Capture the cell that displays the provided text and extract its (X, Y) central coordinate. 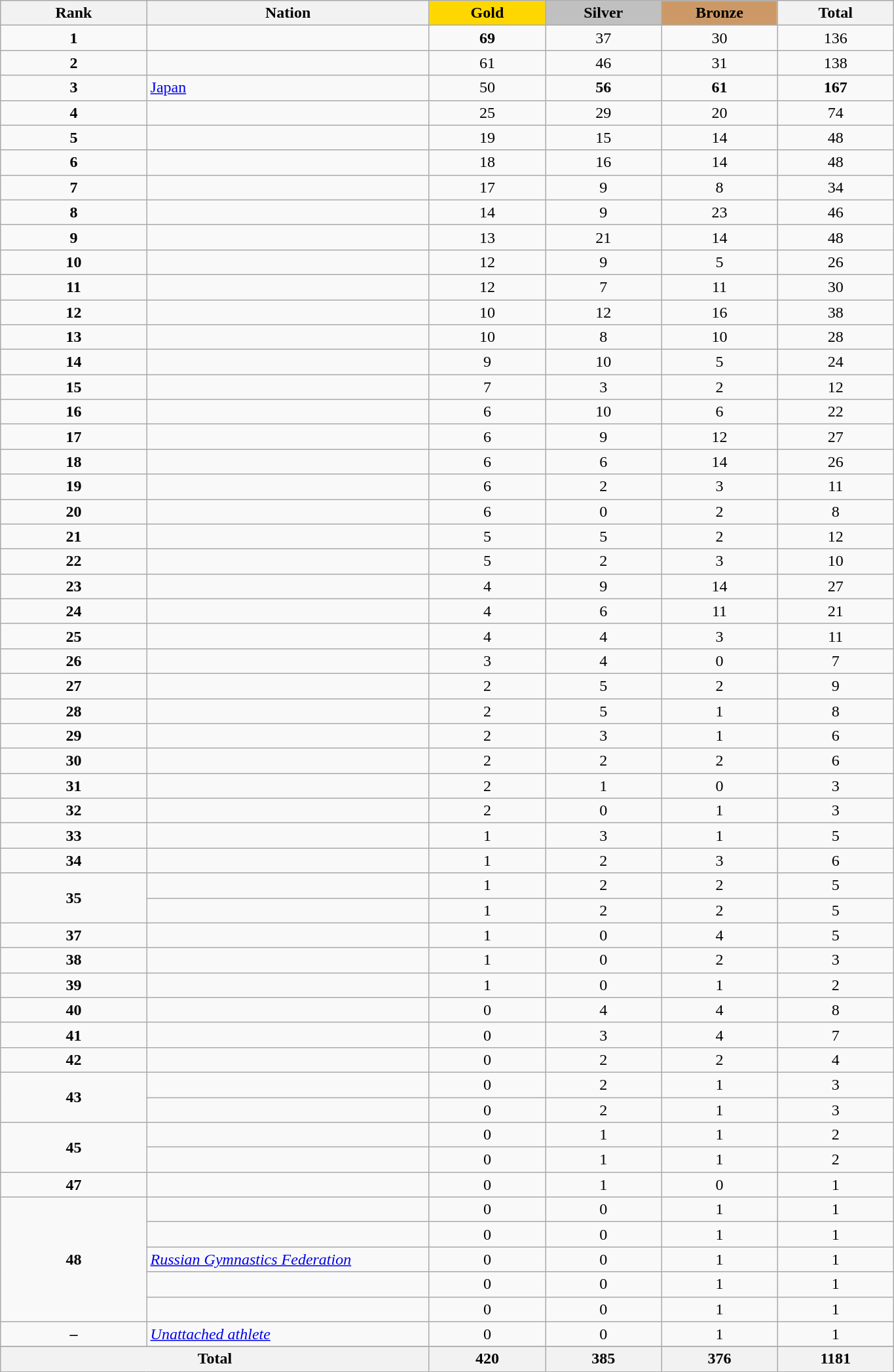
167 (836, 88)
69 (487, 38)
376 (719, 1359)
385 (604, 1359)
43 (73, 1097)
Japan (288, 88)
Bronze (719, 13)
40 (73, 1010)
32 (73, 811)
Rank (73, 13)
41 (73, 1035)
Unattached athlete (288, 1334)
74 (836, 113)
– (73, 1334)
42 (73, 1060)
138 (836, 63)
Nation (288, 13)
Silver (604, 13)
33 (73, 836)
35 (73, 898)
Gold (487, 13)
136 (836, 38)
1181 (836, 1359)
39 (73, 985)
50 (487, 88)
47 (73, 1185)
Russian Gymnastics Federation (288, 1259)
56 (604, 88)
420 (487, 1359)
45 (73, 1147)
